Return (x, y) of the center of cell containing provided text 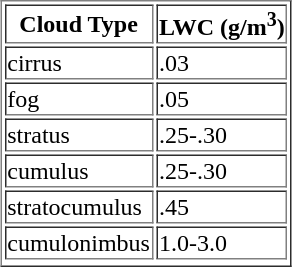
fog (78, 100)
Cloud Type (78, 24)
cumulus (78, 172)
1.0-3.0 (222, 244)
.03 (222, 64)
cumulonimbus (78, 244)
.45 (222, 208)
.05 (222, 100)
LWC (g/m3) (222, 24)
cirrus (78, 64)
stratocumulus (78, 208)
stratus (78, 136)
